Output the [X, Y] coordinate of the center of the cell containing the given text.  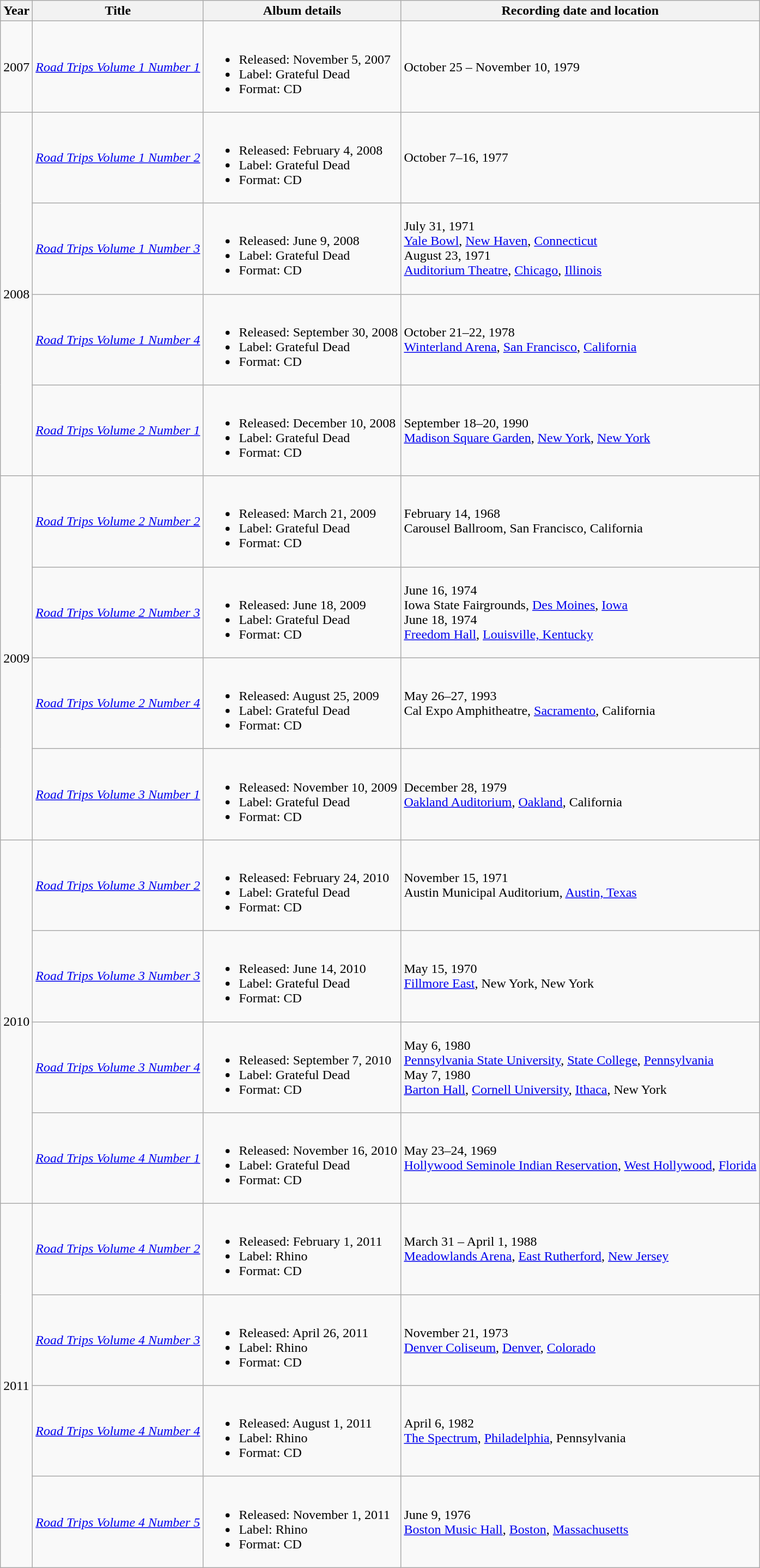
Released: November 10, 2009Label: Grateful DeadFormat: CD [302, 794]
Year [16, 11]
Road Trips Volume 1 Number 3 [118, 248]
May 23–24, 1969 Hollywood Seminole Indian Reservation, West Hollywood, Florida [580, 1159]
Released: April 26, 2011Label: RhinoFormat: CD [302, 1340]
October 25 – November 10, 1979 [580, 66]
September 18–20, 1990 Madison Square Garden, New York, New York [580, 430]
April 6, 1982 The Spectrum, Philadelphia, Pennsylvania [580, 1431]
2010 [16, 1021]
Road Trips Volume 3 Number 2 [118, 885]
Released: June 9, 2008Label: Grateful DeadFormat: CD [302, 248]
Road Trips Volume 2 Number 1 [118, 430]
Released: November 5, 2007Label: Grateful DeadFormat: CD [302, 66]
October 7–16, 1977 [580, 158]
Title [118, 11]
Released: August 25, 2009Label: Grateful DeadFormat: CD [302, 703]
Released: August 1, 2011Label: RhinoFormat: CD [302, 1431]
November 21, 1973 Denver Coliseum, Denver, Colorado [580, 1340]
Road Trips Volume 4 Number 2 [118, 1249]
May 15, 1970 Fillmore East, New York, New York [580, 976]
Road Trips Volume 2 Number 4 [118, 703]
May 6, 1980 Pennsylvania State University, State College, Pennsylvania May 7, 1980 Barton Hall, Cornell University, Ithaca, New York [580, 1067]
Road Trips Volume 2 Number 2 [118, 522]
Released: June 18, 2009Label: Grateful DeadFormat: CD [302, 612]
Road Trips Volume 1 Number 1 [118, 66]
2009 [16, 658]
February 14, 1968 Carousel Ballroom, San Francisco, California [580, 522]
Released: June 14, 2010Label: Grateful DeadFormat: CD [302, 976]
Released: November 16, 2010Label: Grateful DeadFormat: CD [302, 1159]
Road Trips Volume 4 Number 4 [118, 1431]
Released: September 30, 2008Label: Grateful DeadFormat: CD [302, 340]
Album details [302, 11]
March 31 – April 1, 1988 Meadowlands Arena, East Rutherford, New Jersey [580, 1249]
2007 [16, 66]
May 26–27, 1993 Cal Expo Amphitheatre, Sacramento, California [580, 703]
Released: March 21, 2009Label: Grateful DeadFormat: CD [302, 522]
December 28, 1979 Oakland Auditorium, Oakland, California [580, 794]
Road Trips Volume 2 Number 3 [118, 612]
Road Trips Volume 4 Number 1 [118, 1159]
July 31, 1971 Yale Bowl, New Haven, Connecticut August 23, 1971 Auditorium Theatre, Chicago, Illinois [580, 248]
June 9, 1976 Boston Music Hall, Boston, Massachusetts [580, 1522]
Road Trips Volume 3 Number 3 [118, 976]
Road Trips Volume 4 Number 3 [118, 1340]
Released: December 10, 2008Label: Grateful DeadFormat: CD [302, 430]
Road Trips Volume 1 Number 4 [118, 340]
Released: September 7, 2010Label: Grateful DeadFormat: CD [302, 1067]
Road Trips Volume 4 Number 5 [118, 1522]
Released: February 4, 2008Label: Grateful DeadFormat: CD [302, 158]
2011 [16, 1386]
Recording date and location [580, 11]
October 21–22, 1978 Winterland Arena, San Francisco, California [580, 340]
Road Trips Volume 3 Number 4 [118, 1067]
Released: February 24, 2010Label: Grateful DeadFormat: CD [302, 885]
November 15, 1971 Austin Municipal Auditorium, Austin, Texas [580, 885]
June 16, 1974 Iowa State Fairgrounds, Des Moines, Iowa June 18, 1974 Freedom Hall, Louisville, Kentucky [580, 612]
Road Trips Volume 3 Number 1 [118, 794]
Released: February 1, 2011Label: RhinoFormat: CD [302, 1249]
2008 [16, 294]
Road Trips Volume 1 Number 2 [118, 158]
Released: November 1, 2011Label: RhinoFormat: CD [302, 1522]
